Locate the cell with the specified text and output its [x, y] center coordinate. 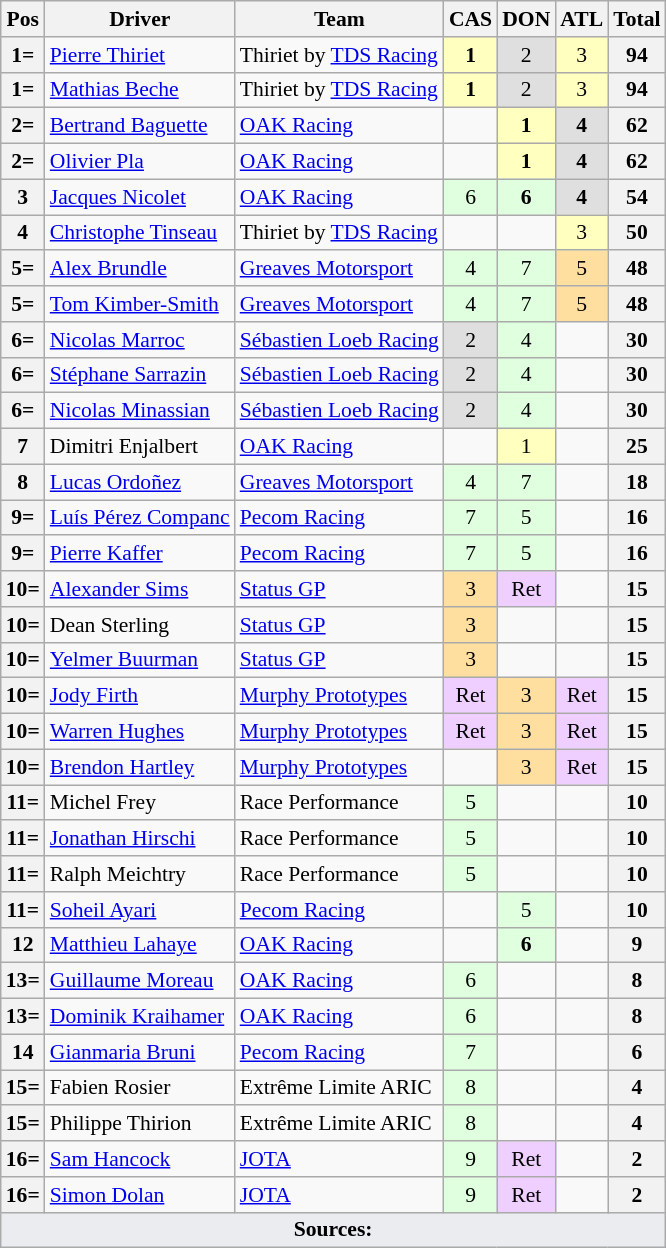
Jonathan Hirschi [140, 839]
Pierre Thiriet [140, 55]
Philippe Thirion [140, 1124]
Jody Firth [140, 696]
18 [636, 482]
Driver [140, 19]
Ralph Meichtry [140, 874]
Michel Frey [140, 803]
Mathias Beche [140, 90]
ATL [582, 19]
Sam Hancock [140, 1159]
Pierre Kaffer [140, 554]
Soheil Ayari [140, 910]
Lucas Ordoñez [140, 482]
Simon Dolan [140, 1195]
Sources: [334, 1230]
Team [340, 19]
Matthieu Lahaye [140, 945]
Total [636, 19]
Dimitri Enjalbert [140, 447]
12 [23, 945]
54 [636, 197]
Stéphane Sarrazin [140, 375]
Dean Sterling [140, 625]
Olivier Pla [140, 162]
Luís Pérez Companc [140, 518]
Gianmaria Bruni [140, 1052]
Nicolas Minassian [140, 411]
Brendon Hartley [140, 767]
CAS [470, 19]
50 [636, 233]
Guillaume Moreau [140, 981]
DON [526, 19]
Bertrand Baguette [140, 126]
Warren Hughes [140, 732]
Nicolas Marroc [140, 340]
Dominik Kraihamer [140, 1017]
Jacques Nicolet [140, 197]
Alexander Sims [140, 589]
Alex Brundle [140, 269]
Tom Kimber-Smith [140, 304]
Christophe Tinseau [140, 233]
Fabien Rosier [140, 1088]
Pos [23, 19]
25 [636, 447]
14 [23, 1052]
Yelmer Buurman [140, 660]
